Pinpoint the cell where the given text exists, returning its [x, y] midpoint coordinate. 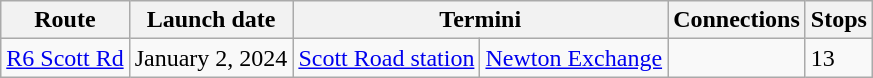
Connections [737, 20]
Launch date [211, 20]
Stops [838, 20]
January 2, 2024 [211, 58]
13 [838, 58]
Newton Exchange [574, 58]
R6 Scott Rd [65, 58]
Route [65, 20]
Scott Road station [386, 58]
Termini [480, 20]
